Scan for the cell matching the given text and deliver its (x, y) coordinate at center. 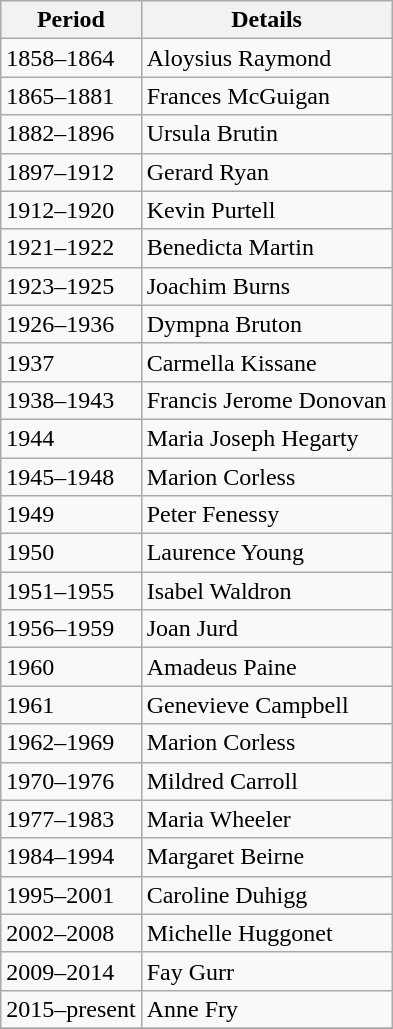
1858–1864 (71, 58)
Period (71, 20)
1937 (71, 362)
1951–1955 (71, 591)
Benedicta Martin (266, 248)
1926–1936 (71, 324)
Aloysius Raymond (266, 58)
Mildred Carroll (266, 781)
1995–2001 (71, 895)
1977–1983 (71, 819)
1961 (71, 705)
Frances McGuigan (266, 96)
2015–present (71, 1009)
Peter Fenessy (266, 515)
Kevin Purtell (266, 210)
Maria Wheeler (266, 819)
Laurence Young (266, 553)
2002–2008 (71, 933)
Anne Fry (266, 1009)
2009–2014 (71, 971)
1938–1943 (71, 400)
Joan Jurd (266, 629)
1897–1912 (71, 172)
1944 (71, 438)
Joachim Burns (266, 286)
Amadeus Paine (266, 667)
1950 (71, 553)
Caroline Duhigg (266, 895)
Michelle Huggonet (266, 933)
Genevieve Campbell (266, 705)
Carmella Kissane (266, 362)
1970–1976 (71, 781)
Isabel Waldron (266, 591)
1984–1994 (71, 857)
1962–1969 (71, 743)
1912–1920 (71, 210)
1956–1959 (71, 629)
1945–1948 (71, 477)
Ursula Brutin (266, 134)
Margaret Beirne (266, 857)
1923–1925 (71, 286)
1882–1896 (71, 134)
Maria Joseph Hegarty (266, 438)
1949 (71, 515)
Fay Gurr (266, 971)
1921–1922 (71, 248)
Details (266, 20)
1960 (71, 667)
1865–1881 (71, 96)
Dympna Bruton (266, 324)
Francis Jerome Donovan (266, 400)
Gerard Ryan (266, 172)
